Capture the cell that displays the provided text and extract its [x, y] central coordinate. 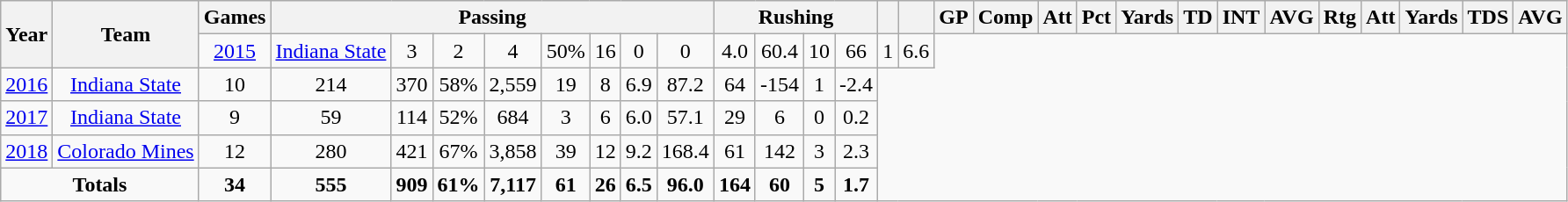
421 [411, 151]
59 [330, 118]
60 [779, 184]
Team [126, 34]
2015 [235, 51]
16 [605, 51]
INT [1241, 18]
9.2 [638, 151]
164 [735, 184]
Rushing [795, 18]
3,858 [513, 151]
Colorado Mines [126, 151]
5 [819, 184]
60.4 [779, 51]
4.0 [735, 51]
57.1 [686, 118]
6.5 [638, 184]
909 [411, 184]
34 [235, 184]
6.9 [638, 84]
58% [459, 84]
Totals [100, 184]
142 [779, 151]
Rtg [1339, 18]
6.0 [638, 118]
19 [566, 84]
66 [856, 51]
214 [330, 84]
96.0 [686, 184]
Games [235, 18]
29 [735, 118]
0.2 [856, 118]
2018 [26, 151]
-2.4 [856, 84]
555 [330, 184]
64 [735, 84]
61% [459, 184]
50% [566, 51]
Comp [1005, 18]
2.3 [856, 151]
8 [605, 84]
-154 [779, 84]
Year [26, 34]
2017 [26, 118]
7,117 [513, 184]
280 [330, 151]
9 [235, 118]
168.4 [686, 151]
114 [411, 118]
684 [513, 118]
4 [513, 51]
1.7 [856, 184]
GP [954, 18]
370 [411, 84]
TD [1198, 18]
67% [459, 151]
39 [566, 151]
52% [459, 118]
87.2 [686, 84]
2 [459, 51]
6.6 [916, 51]
2016 [26, 84]
2,559 [513, 84]
TDS [1488, 18]
Passing [492, 18]
26 [605, 184]
Pct [1096, 18]
